Identify which cell holds the provided text, then report its (X, Y) central coordinate. 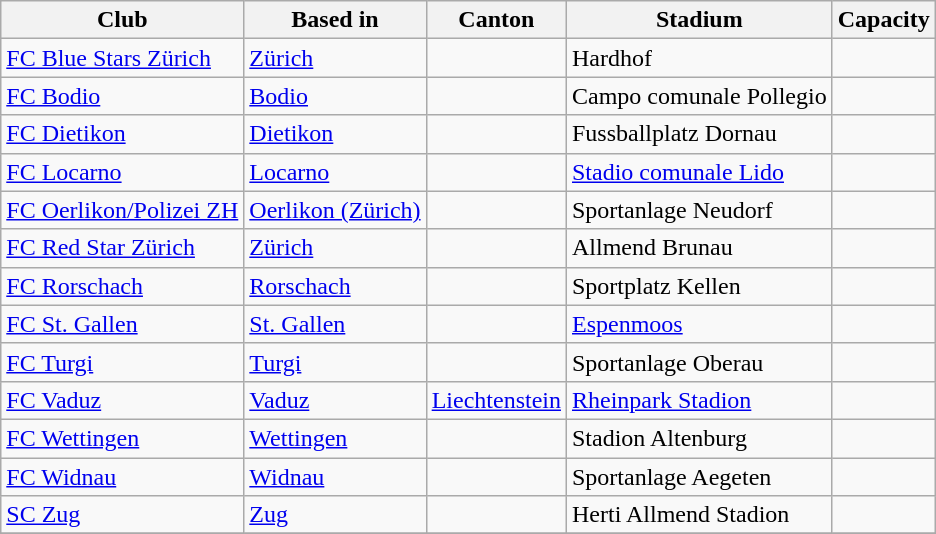
Sportanlage Aegeten (699, 477)
FC Widnau (122, 477)
Zug (335, 515)
Sportplatz Kellen (699, 286)
St. Gallen (335, 324)
Fussballplatz Dornau (699, 134)
Sportanlage Oberau (699, 362)
FC St. Gallen (122, 324)
Herti Allmend Stadion (699, 515)
FC Wettingen (122, 438)
Club (122, 20)
Stadion Altenburg (699, 438)
Rorschach (335, 286)
FC Locarno (122, 172)
Stadio comunale Lido (699, 172)
Vaduz (335, 400)
FC Blue Stars Zürich (122, 58)
Hardhof (699, 58)
FC Red Star Zürich (122, 248)
Espenmoos (699, 324)
FC Oerlikon/Polizei ZH (122, 210)
Dietikon (335, 134)
Bodio (335, 96)
Oerlikon (Zürich) (335, 210)
Based in (335, 20)
SC Zug (122, 515)
FC Bodio (122, 96)
FC Dietikon (122, 134)
Rheinpark Stadion (699, 400)
Campo comunale Pollegio (699, 96)
Locarno (335, 172)
Sportanlage Neudorf (699, 210)
Allmend Brunau (699, 248)
Capacity (884, 20)
Canton (496, 20)
FC Rorschach (122, 286)
FC Turgi (122, 362)
Turgi (335, 362)
Wettingen (335, 438)
Liechtenstein (496, 400)
Widnau (335, 477)
Stadium (699, 20)
FC Vaduz (122, 400)
